Extract the [X, Y] coordinate from the center of the cell holding the provided text.  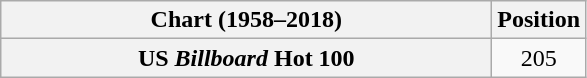
US Billboard Hot 100 [246, 58]
205 [539, 58]
Chart (1958–2018) [246, 20]
Position [539, 20]
